Scan for the cell matching the given text and deliver its [x, y] coordinate at center. 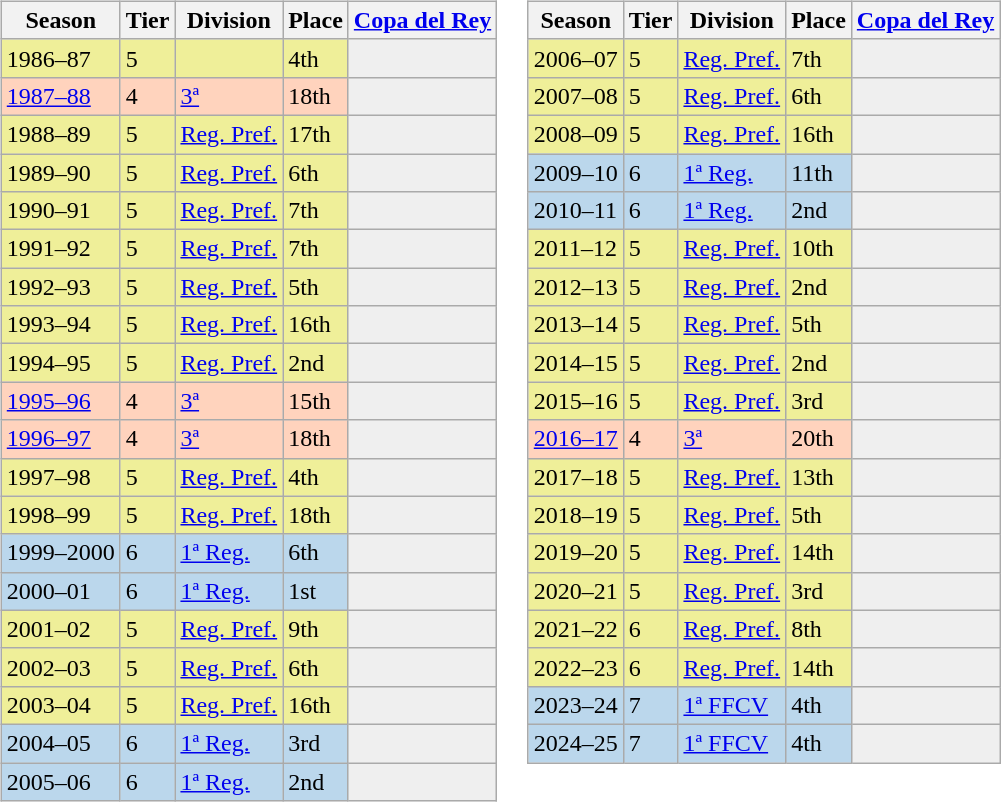
2007–08 [576, 96]
20th [819, 439]
2004–05 [60, 743]
10th [819, 249]
2016–17 [576, 439]
1991–92 [60, 249]
2006–07 [576, 58]
2018–19 [576, 515]
2022–23 [576, 667]
2001–02 [60, 629]
1993–94 [60, 325]
2017–18 [576, 477]
11th [819, 173]
2020–21 [576, 591]
15th [316, 401]
17th [316, 134]
2003–04 [60, 705]
1999–2000 [60, 553]
9th [316, 629]
1988–89 [60, 134]
2009–10 [576, 173]
2015–16 [576, 401]
1989–90 [60, 173]
2023–24 [576, 705]
1992–93 [60, 287]
1996–97 [60, 439]
1998–99 [60, 515]
1st [316, 591]
1986–87 [60, 58]
2024–25 [576, 743]
2014–15 [576, 363]
2019–20 [576, 553]
2021–22 [576, 629]
2005–06 [60, 781]
1995–96 [60, 401]
8th [819, 629]
13th [819, 477]
2000–01 [60, 591]
2002–03 [60, 667]
1990–91 [60, 211]
2010–11 [576, 211]
1997–98 [60, 477]
2013–14 [576, 325]
2011–12 [576, 249]
2008–09 [576, 134]
1994–95 [60, 363]
1987–88 [60, 96]
2012–13 [576, 287]
